Output the (X, Y) coordinate of the center of the cell containing the given text.  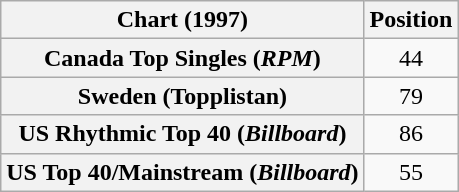
Chart (1997) (182, 20)
86 (411, 134)
Sweden (Topplistan) (182, 96)
55 (411, 172)
Position (411, 20)
US Top 40/Mainstream (Billboard) (182, 172)
US Rhythmic Top 40 (Billboard) (182, 134)
79 (411, 96)
Canada Top Singles (RPM) (182, 58)
44 (411, 58)
